Extract the (x, y) coordinate from the center of the cell holding the provided text.  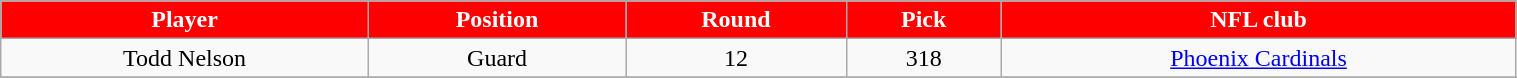
Phoenix Cardinals (1258, 58)
Pick (924, 20)
Position (496, 20)
Guard (496, 58)
318 (924, 58)
NFL club (1258, 20)
12 (736, 58)
Player (185, 20)
Todd Nelson (185, 58)
Round (736, 20)
